Identify which cell holds the provided text, then report its (X, Y) central coordinate. 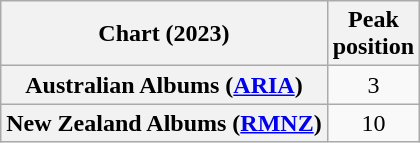
3 (373, 85)
Peakposition (373, 34)
Australian Albums (ARIA) (164, 85)
Chart (2023) (164, 34)
New Zealand Albums (RMNZ) (164, 123)
10 (373, 123)
